Search for the cell housing the specified text and yield its (x, y) center coordinate. 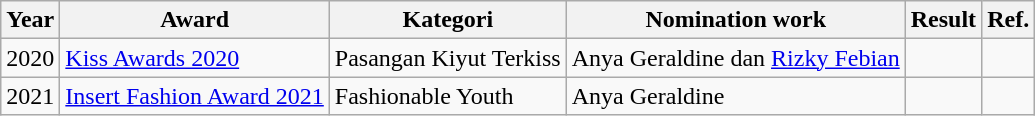
Kategori (448, 20)
Anya Geraldine (736, 96)
Award (195, 20)
2020 (30, 58)
Anya Geraldine dan Rizky Febian (736, 58)
Kiss Awards 2020 (195, 58)
Fashionable Youth (448, 96)
Nomination work (736, 20)
Pasangan Kiyut Terkiss (448, 58)
Insert Fashion Award 2021 (195, 96)
2021 (30, 96)
Ref. (1008, 20)
Result (943, 20)
Year (30, 20)
